Identify which cell holds the provided text, then report its (x, y) central coordinate. 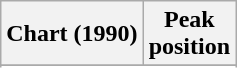
Chart (1990) (72, 34)
Peakposition (189, 34)
